Identify which cell holds the provided text, then report its [X, Y] central coordinate. 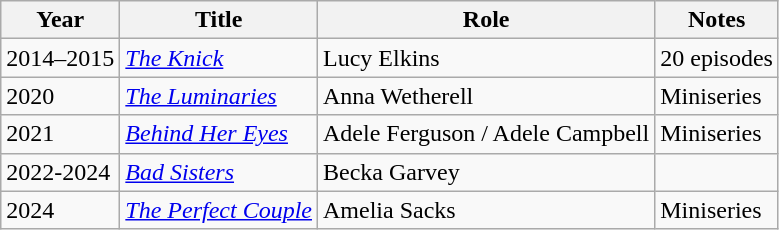
Year [60, 20]
2014–2015 [60, 58]
2020 [60, 96]
The Knick [219, 58]
20 episodes [717, 58]
Becka Garvey [486, 172]
Role [486, 20]
Title [219, 20]
Anna Wetherell [486, 96]
2024 [60, 210]
The Perfect Couple [219, 210]
2021 [60, 134]
2022-2024 [60, 172]
Lucy Elkins [486, 58]
The Luminaries [219, 96]
Behind Her Eyes [219, 134]
Amelia Sacks [486, 210]
Adele Ferguson / Adele Campbell [486, 134]
Notes [717, 20]
Bad Sisters [219, 172]
